Return [x, y] of the center of cell containing provided text 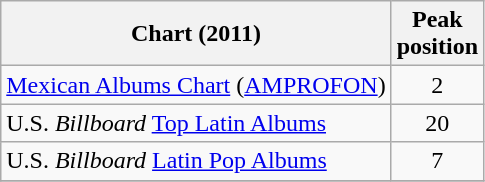
7 [437, 161]
2 [437, 85]
U.S. Billboard Top Latin Albums [196, 123]
Peakposition [437, 34]
Mexican Albums Chart (AMPROFON) [196, 85]
U.S. Billboard Latin Pop Albums [196, 161]
20 [437, 123]
Chart (2011) [196, 34]
